Provide the [X, Y] coordinate of the cell's center where the given text is located.  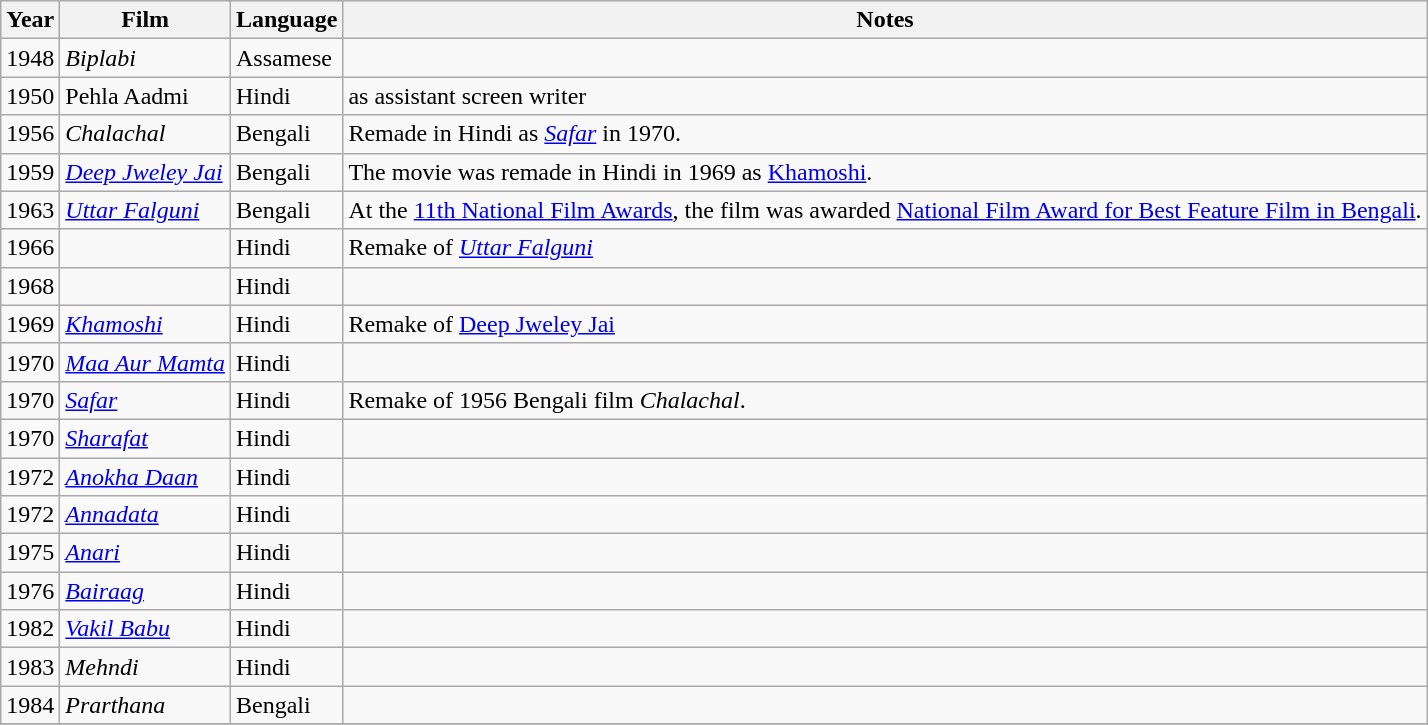
At the 11th National Film Awards, the film was awarded National Film Award for Best Feature Film in Bengali. [885, 210]
Assamese [286, 58]
Annadata [146, 515]
Year [30, 20]
Mehndi [146, 667]
Vakil Babu [146, 629]
1950 [30, 96]
Film [146, 20]
1976 [30, 591]
Chalachal [146, 134]
Notes [885, 20]
1948 [30, 58]
Remade in Hindi as Safar in 1970. [885, 134]
1983 [30, 667]
1984 [30, 705]
1968 [30, 286]
Pehla Aadmi [146, 96]
Uttar Falguni [146, 210]
1969 [30, 324]
as assistant screen writer [885, 96]
Bairaag [146, 591]
1959 [30, 172]
1956 [30, 134]
1963 [30, 210]
Biplabi [146, 58]
1982 [30, 629]
Remake of Deep Jweley Jai [885, 324]
Language [286, 20]
Khamoshi [146, 324]
Maa Aur Mamta [146, 362]
Deep Jweley Jai [146, 172]
Anari [146, 553]
Remake of Uttar Falguni [885, 248]
Sharafat [146, 438]
Prarthana [146, 705]
1975 [30, 553]
Anokha Daan [146, 477]
Safar [146, 400]
Remake of 1956 Bengali film Chalachal. [885, 400]
The movie was remade in Hindi in 1969 as Khamoshi. [885, 172]
1966 [30, 248]
